Find where the given text appears and provide that cell's center as (X, Y) coordinate. 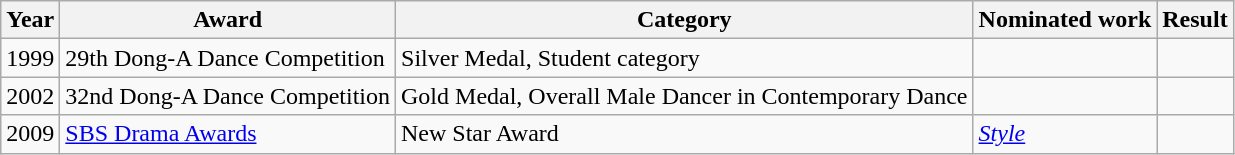
29th Dong-A Dance Competition (228, 58)
New Star Award (685, 134)
Nominated work (1065, 20)
2009 (30, 134)
32nd Dong-A Dance Competition (228, 96)
2002 (30, 96)
Silver Medal, Student category (685, 58)
Gold Medal, Overall Male Dancer in Contemporary Dance (685, 96)
Year (30, 20)
1999 (30, 58)
SBS Drama Awards (228, 134)
Result (1195, 20)
Award (228, 20)
Category (685, 20)
Style (1065, 134)
